Capture the cell that displays the provided text and extract its (X, Y) central coordinate. 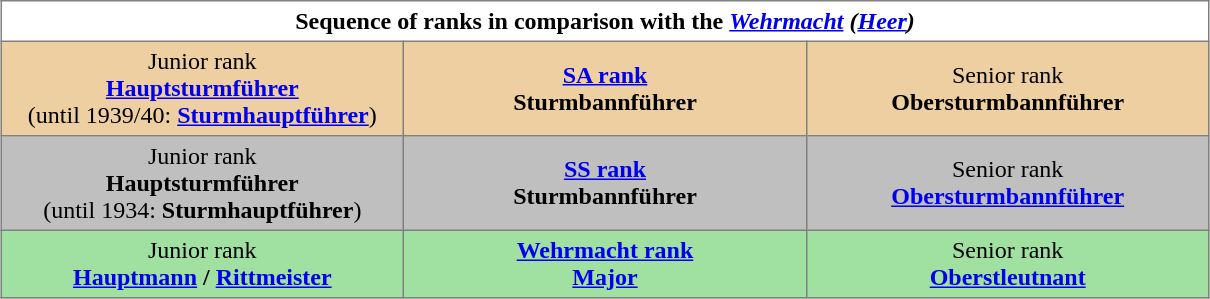
Junior rankHauptsturmführer(until 1939/40: Sturmhauptführer) (202, 88)
Junior rankHauptmann / Rittmeister (202, 264)
Junior rankHauptsturmführer(until 1934: Sturmhauptführer) (202, 183)
SS rankSturmbannführer (606, 183)
SA rankSturmbannführer (606, 88)
Wehrmacht rankMajor (606, 264)
Senior rankOberstleutnant (1008, 264)
Sequence of ranks in comparison with the Wehrmacht (Heer) (605, 21)
